Find where the given text appears and provide that cell's center as (x, y) coordinate. 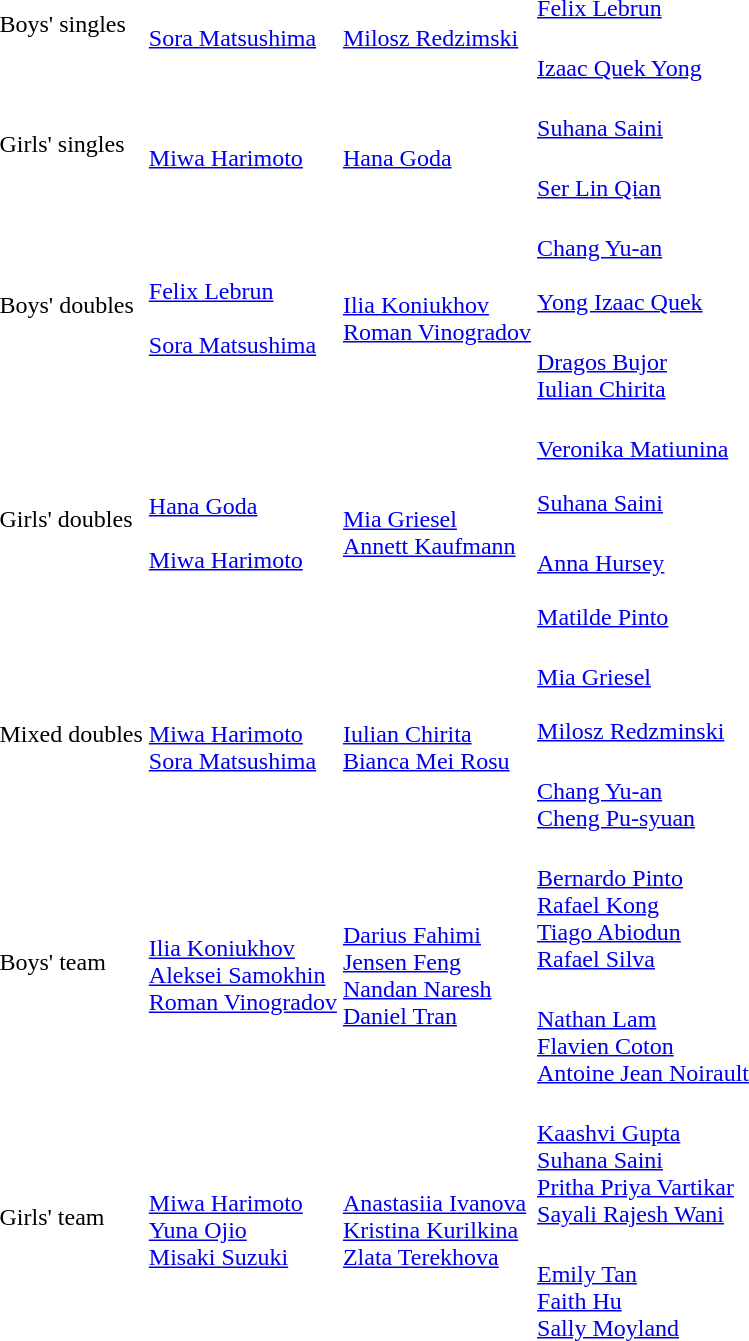
Mia GrieselAnnett Kaufmann (436, 520)
Miwa Harimoto (242, 144)
Ilia KoniukhovAleksei SamokhinRoman Vinogradov (242, 962)
Felix LebrunSora Matsushima (242, 305)
Darius FahimiJensen FengNandan NareshDaniel Tran (436, 962)
Iulian ChiritaBianca Mei Rosu (436, 734)
Miwa HarimotoSora Matsushima (242, 734)
Ilia KoniukhovRoman Vinogradov (436, 305)
Hana Goda (436, 144)
Hana GodaMiwa Harimoto (242, 520)
